Identify which cell holds the provided text, then report its [X, Y] central coordinate. 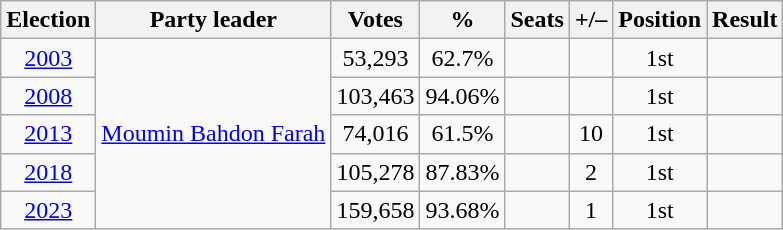
103,463 [376, 96]
61.5% [462, 134]
10 [590, 134]
2013 [48, 134]
Election [48, 20]
Moumin Bahdon Farah [214, 134]
94.06% [462, 96]
Result [745, 20]
53,293 [376, 58]
1 [590, 210]
Position [660, 20]
% [462, 20]
Seats [537, 20]
2018 [48, 172]
Party leader [214, 20]
2 [590, 172]
2008 [48, 96]
105,278 [376, 172]
+/– [590, 20]
Votes [376, 20]
74,016 [376, 134]
2023 [48, 210]
62.7% [462, 58]
93.68% [462, 210]
2003 [48, 58]
159,658 [376, 210]
87.83% [462, 172]
